Capture the cell that displays the provided text and extract its (x, y) central coordinate. 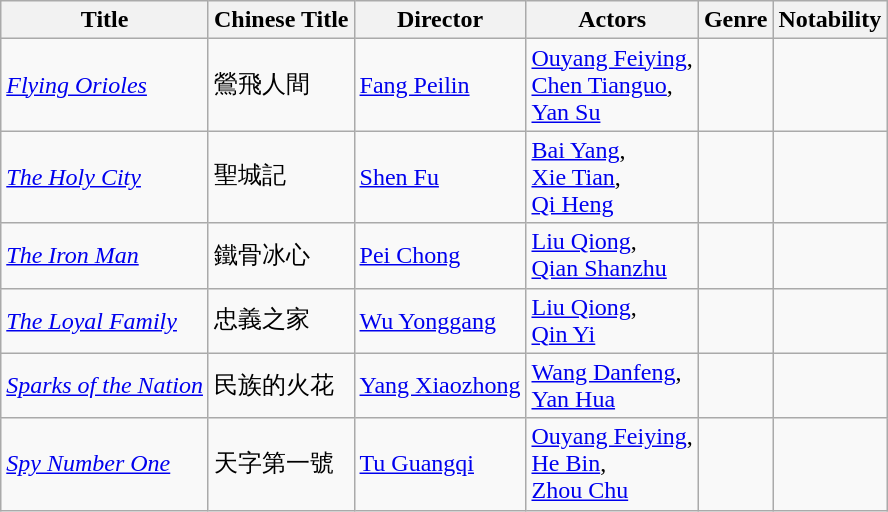
Title (105, 20)
Director (440, 20)
Wu Yonggang (440, 320)
Notability (830, 20)
The Loyal Family (105, 320)
聖城記 (281, 177)
Genre (736, 20)
鐵骨冰心 (281, 256)
The Holy City (105, 177)
Liu Qiong,Qian Shanzhu (612, 256)
Pei Chong (440, 256)
Flying Orioles (105, 85)
Actors (612, 20)
Tu Guangqi (440, 464)
Shen Fu (440, 177)
Chinese Title (281, 20)
Spy Number One (105, 464)
Liu Qiong,Qin Yi (612, 320)
Sparks of the Nation (105, 386)
The Iron Man (105, 256)
民族的火花 (281, 386)
Ouyang Feiying,He Bin,Zhou Chu (612, 464)
天字第一號 (281, 464)
Ouyang Feiying,Chen Tianguo,Yan Su (612, 85)
Yang Xiaozhong (440, 386)
Bai Yang,Xie Tian,Qi Heng (612, 177)
忠義之家 (281, 320)
Wang Danfeng,Yan Hua (612, 386)
鶯飛人間 (281, 85)
Fang Peilin (440, 85)
